From the cell containing the given text, extract its center point as [x, y] coordinate. 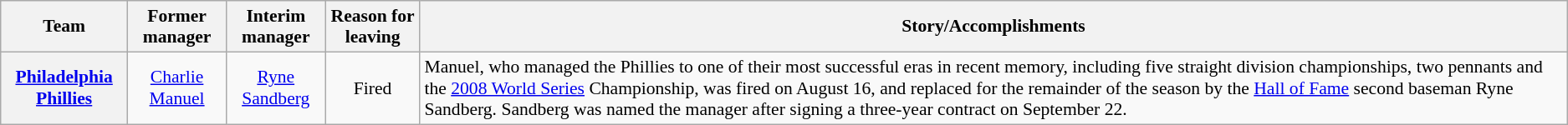
Team [64, 27]
Story/Accomplishments [993, 27]
Former manager [177, 27]
Philadelphia Phillies [64, 88]
Ryne Sandberg [276, 88]
Charlie Manuel [177, 88]
Fired [373, 88]
Interim manager [276, 27]
Reason for leaving [373, 27]
